For the text-containing cell, return its midpoint in [x, y] coordinate format. 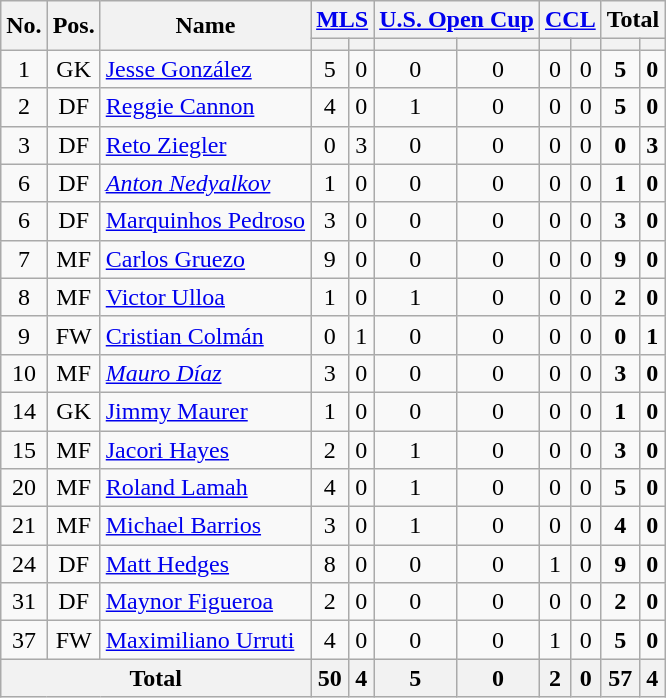
50 [330, 678]
57 [620, 678]
31 [24, 602]
Anton Nedyalkov [205, 183]
Cristian Colmán [205, 335]
Maynor Figueroa [205, 602]
Reto Ziegler [205, 145]
CCL [570, 20]
Mauro Díaz [205, 373]
10 [24, 373]
20 [24, 488]
MLS [342, 20]
7 [24, 259]
Marquinhos Pedroso [205, 221]
Jimmy Maurer [205, 411]
Roland Lamah [205, 488]
Victor Ulloa [205, 297]
Matt Hedges [205, 564]
24 [24, 564]
Pos. [74, 26]
Reggie Cannon [205, 107]
Maximiliano Urruti [205, 640]
Jacori Hayes [205, 449]
U.S. Open Cup [457, 20]
Jesse González [205, 69]
Michael Barrios [205, 526]
Carlos Gruezo [205, 259]
Name [205, 26]
37 [24, 640]
15 [24, 449]
No. [24, 26]
21 [24, 526]
14 [24, 411]
